Search for the cell housing the specified text and yield its [X, Y] center coordinate. 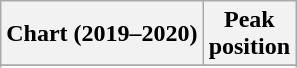
Chart (2019–2020) [102, 34]
Peakposition [249, 34]
